Extract the (x, y) coordinate from the center of the cell holding the provided text.  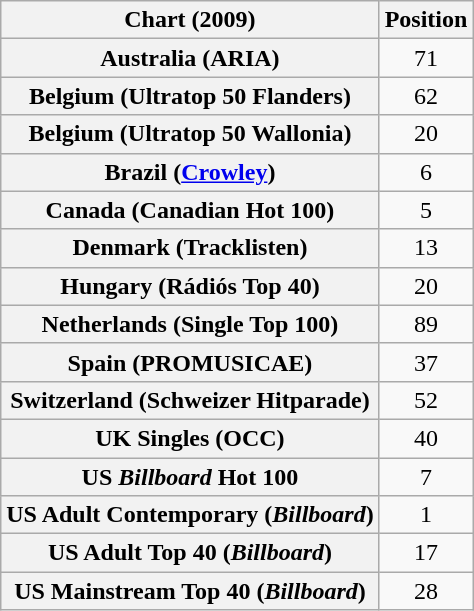
Netherlands (Single Top 100) (190, 324)
52 (426, 400)
US Adult Contemporary (Billboard) (190, 515)
UK Singles (OCC) (190, 438)
Switzerland (Schweizer Hitparade) (190, 400)
28 (426, 591)
Hungary (Rádiós Top 40) (190, 286)
US Adult Top 40 (Billboard) (190, 553)
Spain (PROMUSICAE) (190, 362)
89 (426, 324)
13 (426, 248)
17 (426, 553)
US Billboard Hot 100 (190, 477)
Position (426, 20)
Chart (2009) (190, 20)
5 (426, 210)
Belgium (Ultratop 50 Flanders) (190, 96)
62 (426, 96)
40 (426, 438)
7 (426, 477)
1 (426, 515)
Belgium (Ultratop 50 Wallonia) (190, 134)
Canada (Canadian Hot 100) (190, 210)
Denmark (Tracklisten) (190, 248)
Brazil (Crowley) (190, 172)
37 (426, 362)
US Mainstream Top 40 (Billboard) (190, 591)
Australia (ARIA) (190, 58)
6 (426, 172)
71 (426, 58)
